Pinpoint the cell where the given text exists, returning its (X, Y) midpoint coordinate. 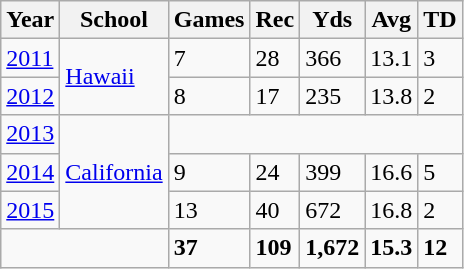
17 (275, 96)
37 (209, 248)
Rec (275, 20)
12 (440, 248)
13.8 (392, 96)
3 (440, 58)
Games (209, 20)
TD (440, 20)
2012 (30, 96)
16.6 (392, 172)
399 (332, 172)
School (114, 20)
Hawaii (114, 77)
Year (30, 20)
672 (332, 210)
2014 (30, 172)
15.3 (392, 248)
16.8 (392, 210)
9 (209, 172)
13 (209, 210)
366 (332, 58)
2015 (30, 210)
2013 (30, 134)
2011 (30, 58)
109 (275, 248)
5 (440, 172)
13.1 (392, 58)
Avg (392, 20)
40 (275, 210)
7 (209, 58)
235 (332, 96)
24 (275, 172)
8 (209, 96)
California (114, 172)
28 (275, 58)
Yds (332, 20)
1,672 (332, 248)
